Pinpoint the cell where the given text exists, returning its [x, y] midpoint coordinate. 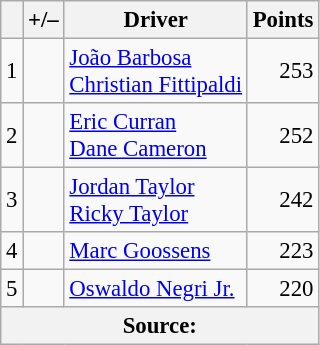
242 [282, 200]
+/– [44, 20]
Driver [156, 20]
Eric Curran Dane Cameron [156, 136]
2 [12, 136]
3 [12, 200]
João Barbosa Christian Fittipaldi [156, 72]
Oswaldo Negri Jr. [156, 289]
220 [282, 289]
Points [282, 20]
223 [282, 251]
Marc Goossens [156, 251]
1 [12, 72]
Jordan Taylor Ricky Taylor [156, 200]
253 [282, 72]
252 [282, 136]
5 [12, 289]
4 [12, 251]
